Provide the (X, Y) coordinate of the cell's center where the given text is located.  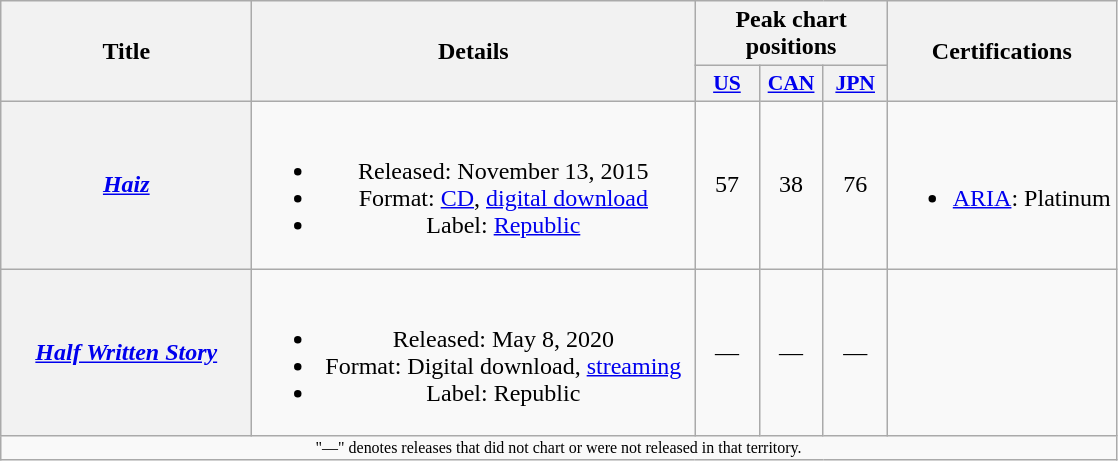
CAN (791, 84)
Peak chart positions (791, 34)
Details (474, 52)
38 (791, 184)
Title (126, 52)
Certifications (1002, 52)
US (727, 84)
Half Written Story (126, 352)
"—" denotes releases that did not chart or were not released in that territory. (559, 448)
Haiz (126, 184)
ARIA: Platinum (1002, 184)
Released: November 13, 2015Format: CD, digital downloadLabel: Republic (474, 184)
57 (727, 184)
JPN (855, 84)
Released: May 8, 2020Format: Digital download, streamingLabel: Republic (474, 352)
76 (855, 184)
